Locate the cell with the specified text and output its (X, Y) center coordinate. 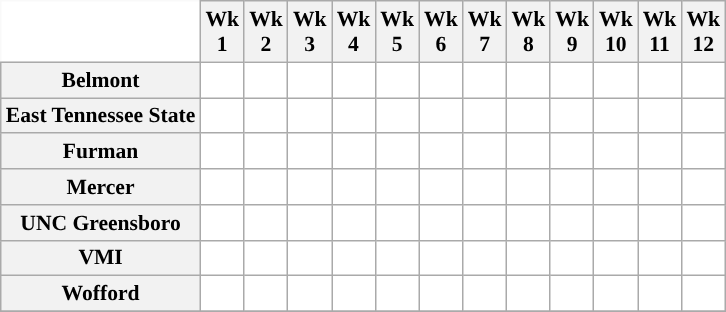
VMI (101, 258)
Wk5 (397, 32)
Belmont (101, 80)
Mercer (101, 187)
Wk12 (703, 32)
Wofford (101, 294)
Wk11 (660, 32)
Wk 1 (222, 32)
Wk10 (616, 32)
Wk6 (441, 32)
Wk7 (485, 32)
UNC Greensboro (101, 223)
Wk3 (310, 32)
East Tennessee State (101, 116)
Furman (101, 152)
Wk9 (572, 32)
Wk8 (529, 32)
Wk2 (266, 32)
Wk4 (354, 32)
